Return (X, Y) of the center of cell containing provided text 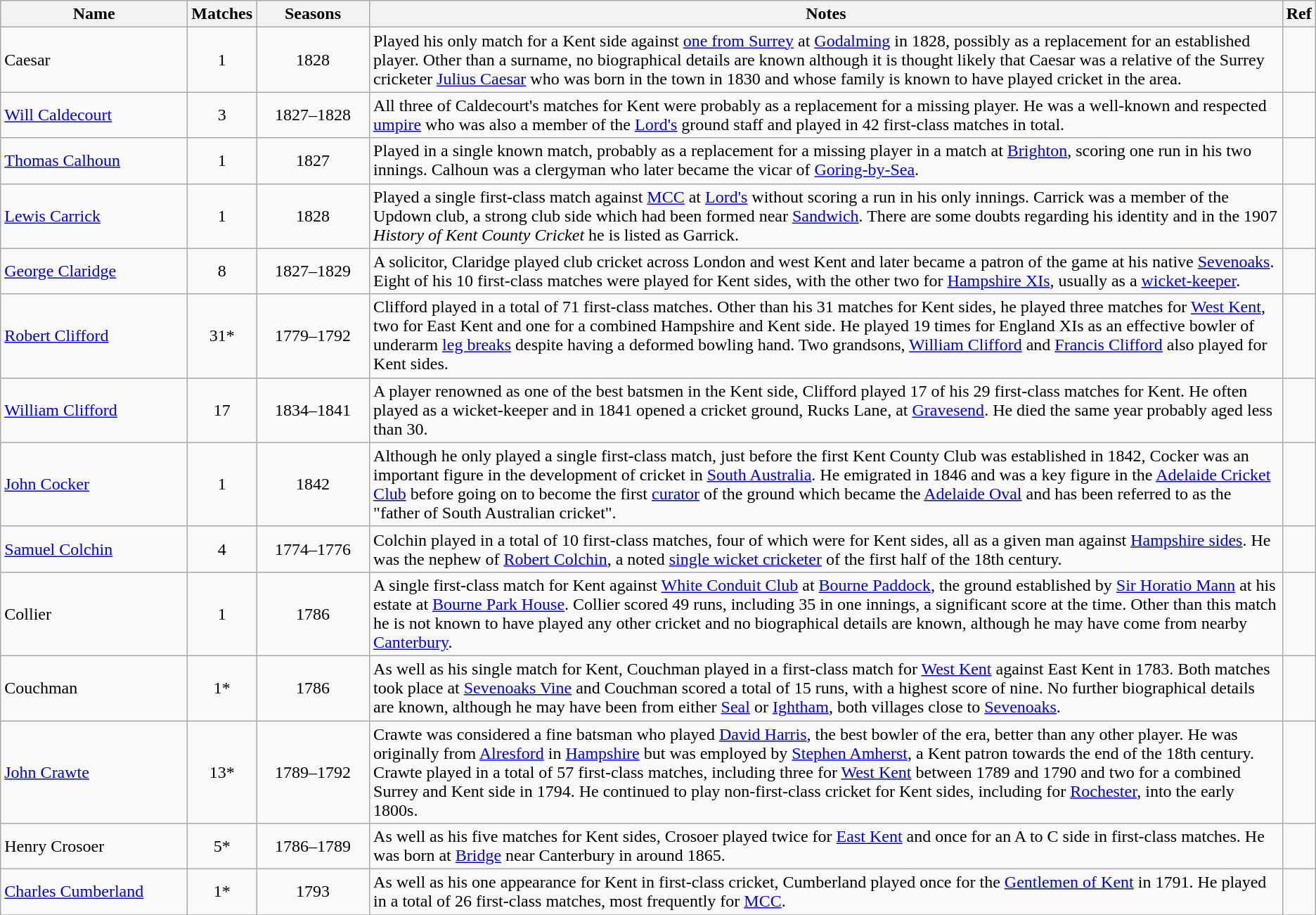
John Crawte (94, 772)
Lewis Carrick (94, 216)
Samuel Colchin (94, 549)
4 (222, 549)
31* (222, 336)
1827–1828 (314, 115)
1827 (314, 160)
Robert Clifford (94, 336)
Notes (827, 14)
1779–1792 (314, 336)
3 (222, 115)
8 (222, 271)
Charles Cumberland (94, 892)
William Clifford (94, 410)
1789–1792 (314, 772)
John Cocker (94, 484)
5* (222, 847)
Henry Crosoer (94, 847)
Collier (94, 613)
1793 (314, 892)
Will Caldecourt (94, 115)
13* (222, 772)
Thomas Calhoun (94, 160)
1834–1841 (314, 410)
Seasons (314, 14)
Matches (222, 14)
1842 (314, 484)
Caesar (94, 60)
George Claridge (94, 271)
1774–1776 (314, 549)
1786–1789 (314, 847)
17 (222, 410)
Ref (1299, 14)
Couchman (94, 688)
1827–1829 (314, 271)
Name (94, 14)
